Find where the given text appears and provide that cell's center as [X, Y] coordinate. 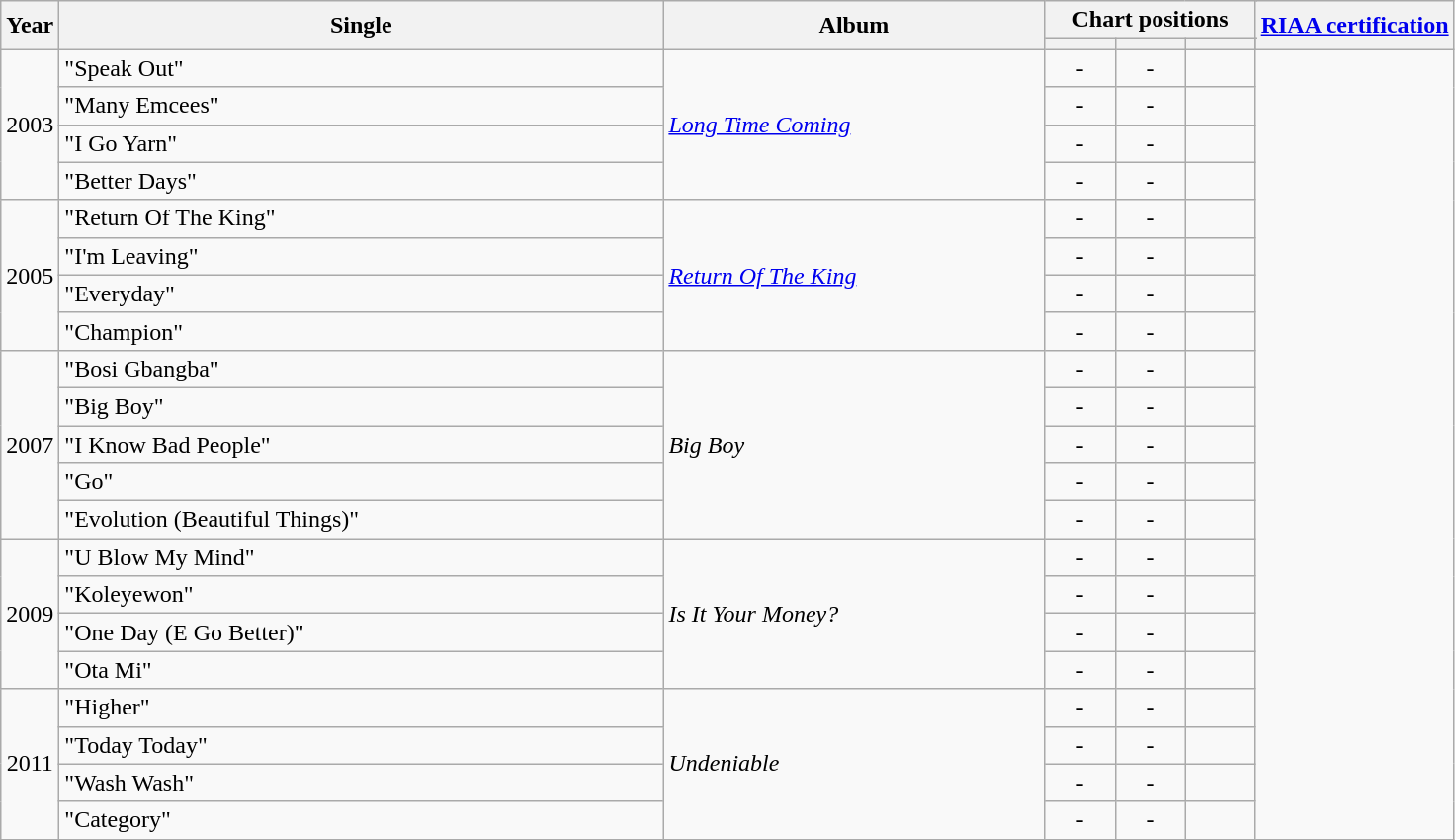
"Today Today" [362, 745]
2003 [30, 125]
"Everyday" [362, 294]
Single [362, 26]
"Speak Out" [362, 68]
"I'm Leaving" [362, 256]
Year [30, 26]
Undeniable [854, 764]
Is It Your Money? [854, 614]
"Koleyewon" [362, 595]
"U Blow My Mind" [362, 557]
"Wash Wash" [362, 783]
"Big Boy" [362, 406]
2009 [30, 614]
"Better Days" [362, 181]
"One Day (E Go Better)" [362, 632]
"Evolution (Beautiful Things)" [362, 520]
"I Know Bad People" [362, 444]
2011 [30, 764]
"Many Emcees" [362, 106]
Return Of The King [854, 275]
"Go" [362, 482]
"Ota Mi" [362, 670]
"Return Of The King" [362, 218]
"Bosi Gbangba" [362, 369]
"I Go Yarn" [362, 143]
RIAA certification [1354, 26]
"Higher" [362, 708]
Long Time Coming [854, 125]
"Champion" [362, 331]
Album [854, 26]
Big Boy [854, 444]
Chart positions [1151, 20]
"Category" [362, 820]
2005 [30, 275]
2007 [30, 444]
